Pinpoint the cell where the given text exists, returning its [x, y] midpoint coordinate. 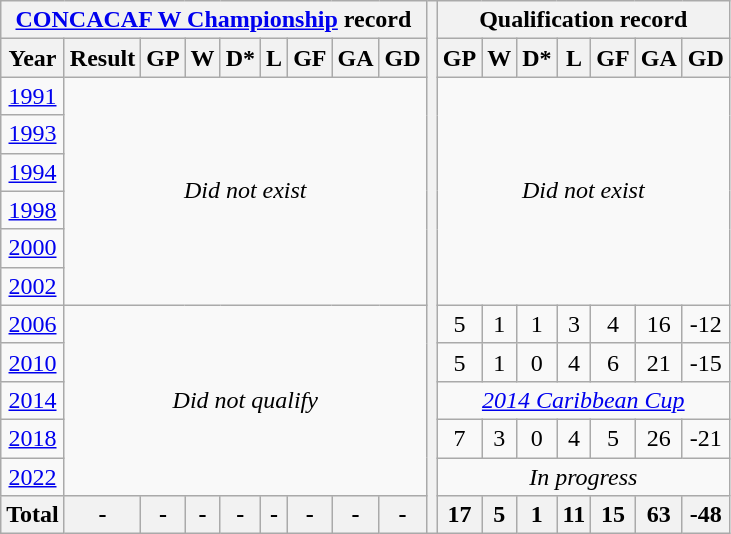
1991 [33, 96]
2000 [33, 248]
Did not qualify [245, 400]
2014 [33, 400]
15 [613, 515]
-48 [706, 515]
Result [102, 58]
In progress [583, 477]
CONCACAF W Championship record [214, 20]
21 [658, 362]
63 [658, 515]
2022 [33, 477]
7 [459, 438]
16 [658, 324]
-15 [706, 362]
-21 [706, 438]
Qualification record [583, 20]
1993 [33, 134]
2006 [33, 324]
Year [33, 58]
11 [574, 515]
2010 [33, 362]
-12 [706, 324]
Total [33, 515]
2014 Caribbean Cup [583, 400]
26 [658, 438]
2018 [33, 438]
2002 [33, 286]
1994 [33, 172]
6 [613, 362]
1998 [33, 210]
17 [459, 515]
